Determine the (X, Y) coordinate at the center of the cell enclosing the given text.  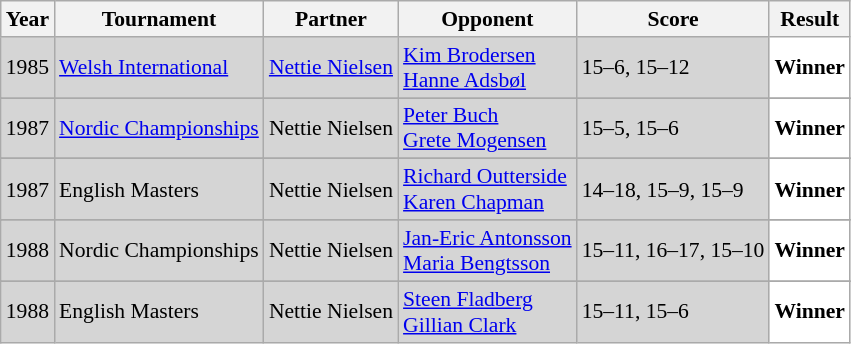
1985 (28, 68)
Result (810, 19)
Score (674, 19)
15–5, 15–6 (674, 128)
Tournament (159, 19)
Steen Fladberg Gillian Clark (488, 312)
Partner (331, 19)
15–6, 15–12 (674, 68)
14–18, 15–9, 15–9 (674, 190)
Opponent (488, 19)
Peter Buch Grete Mogensen (488, 128)
15–11, 15–6 (674, 312)
Kim Brodersen Hanne Adsbøl (488, 68)
Year (28, 19)
Richard Outterside Karen Chapman (488, 190)
Welsh International (159, 68)
15–11, 16–17, 15–10 (674, 250)
Jan-Eric Antonsson Maria Bengtsson (488, 250)
